Detect which cell encompasses the target text, then output its (X, Y) center coordinate. 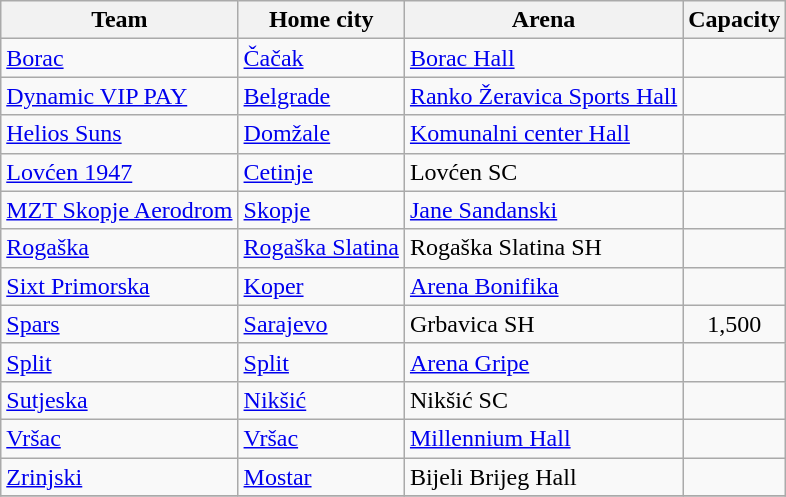
Millennium Hall (543, 438)
Team (120, 20)
Bijeli Brijeg Hall (543, 477)
Borac (120, 58)
Mostar (321, 477)
Rogaška Slatina SH (543, 248)
Komunalni center Hall (543, 134)
Arena Gripe (543, 362)
Rogaška (120, 248)
Sarajevo (321, 324)
Belgrade (321, 96)
Čačak (321, 58)
Zrinjski (120, 477)
Domžale (321, 134)
Arena Bonifika (543, 286)
Borac Hall (543, 58)
Dynamic VIP PAY (120, 96)
Jane Sandanski (543, 210)
Nikšić (321, 400)
Sixt Primorska (120, 286)
1,500 (734, 324)
Lovćen 1947 (120, 172)
MZT Skopje Aerodrom (120, 210)
Cetinje (321, 172)
Skopje (321, 210)
Nikšić SC (543, 400)
Helios Suns (120, 134)
Ranko Žeravica Sports Hall (543, 96)
Koper (321, 286)
Spars (120, 324)
Capacity (734, 20)
Home city (321, 20)
Lovćen SC (543, 172)
Arena (543, 20)
Rogaška Slatina (321, 248)
Grbavica SH (543, 324)
Sutjeska (120, 400)
